From the cell containing the given text, extract its center point as [X, Y] coordinate. 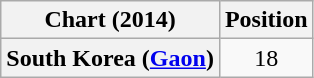
South Korea (Gaon) [110, 58]
Chart (2014) [110, 20]
Position [266, 20]
18 [266, 58]
